For the text-containing cell, return its midpoint in (x, y) coordinate format. 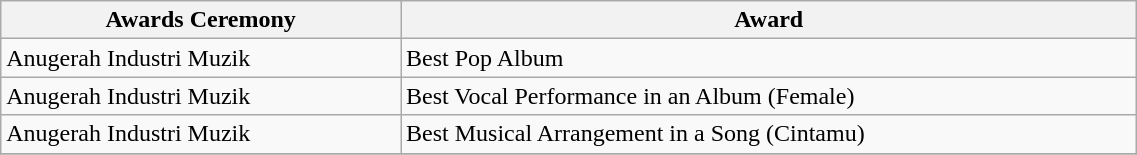
Best Musical Arrangement in a Song (Cintamu) (769, 134)
Award (769, 20)
Awards Ceremony (201, 20)
Best Pop Album (769, 58)
Best Vocal Performance in an Album (Female) (769, 96)
